Capture the cell that displays the provided text and extract its [X, Y] central coordinate. 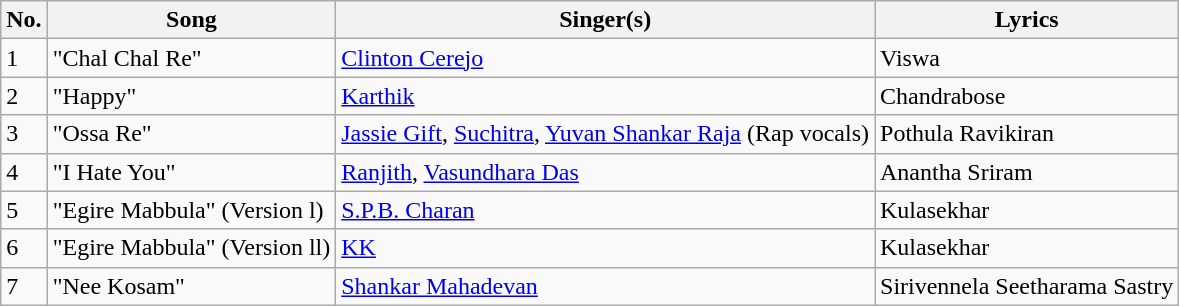
Anantha Sriram [1026, 172]
S.P.B. Charan [606, 210]
KK [606, 248]
5 [24, 210]
Viswa [1026, 58]
Chandrabose [1026, 96]
6 [24, 248]
Clinton Cerejo [606, 58]
1 [24, 58]
"Egire Mabbula" (Version l) [192, 210]
Singer(s) [606, 20]
Shankar Mahadevan [606, 286]
Pothula Ravikiran [1026, 134]
3 [24, 134]
"I Hate You" [192, 172]
"Happy" [192, 96]
"Nee Kosam" [192, 286]
Ranjith, Vasundhara Das [606, 172]
Song [192, 20]
Lyrics [1026, 20]
"Egire Mabbula" (Version ll) [192, 248]
"Ossa Re" [192, 134]
4 [24, 172]
Jassie Gift, Suchitra, Yuvan Shankar Raja (Rap vocals) [606, 134]
7 [24, 286]
Karthik [606, 96]
"Chal Chal Re" [192, 58]
2 [24, 96]
No. [24, 20]
Sirivennela Seetharama Sastry [1026, 286]
